Locate the cell with the specified text and output its (X, Y) center coordinate. 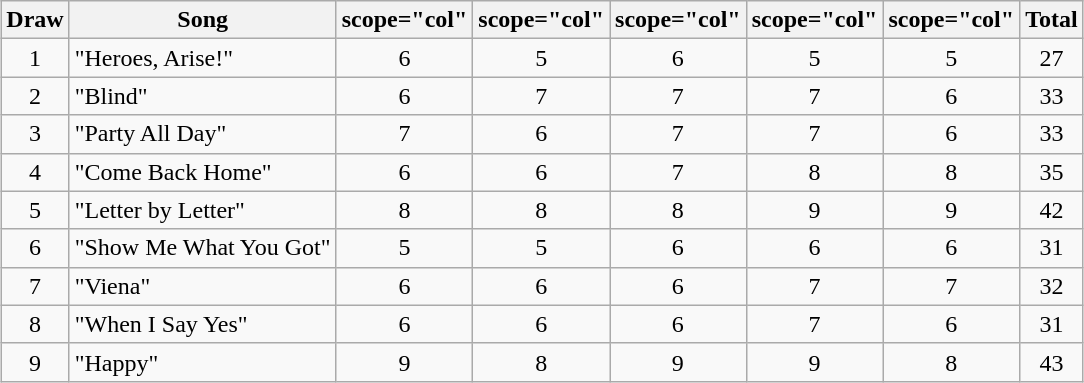
"Heroes, Arise!" (202, 58)
35 (1052, 172)
32 (1052, 286)
"Party All Day" (202, 134)
27 (1052, 58)
2 (35, 96)
"Come Back Home" (202, 172)
Draw (35, 20)
Song (202, 20)
"Show Me What You Got" (202, 248)
43 (1052, 362)
42 (1052, 210)
"Viena" (202, 286)
1 (35, 58)
Total (1052, 20)
4 (35, 172)
"Blind" (202, 96)
"When I Say Yes" (202, 324)
"Letter by Letter" (202, 210)
"Happy" (202, 362)
3 (35, 134)
